Search for the cell housing the specified text and yield its [x, y] center coordinate. 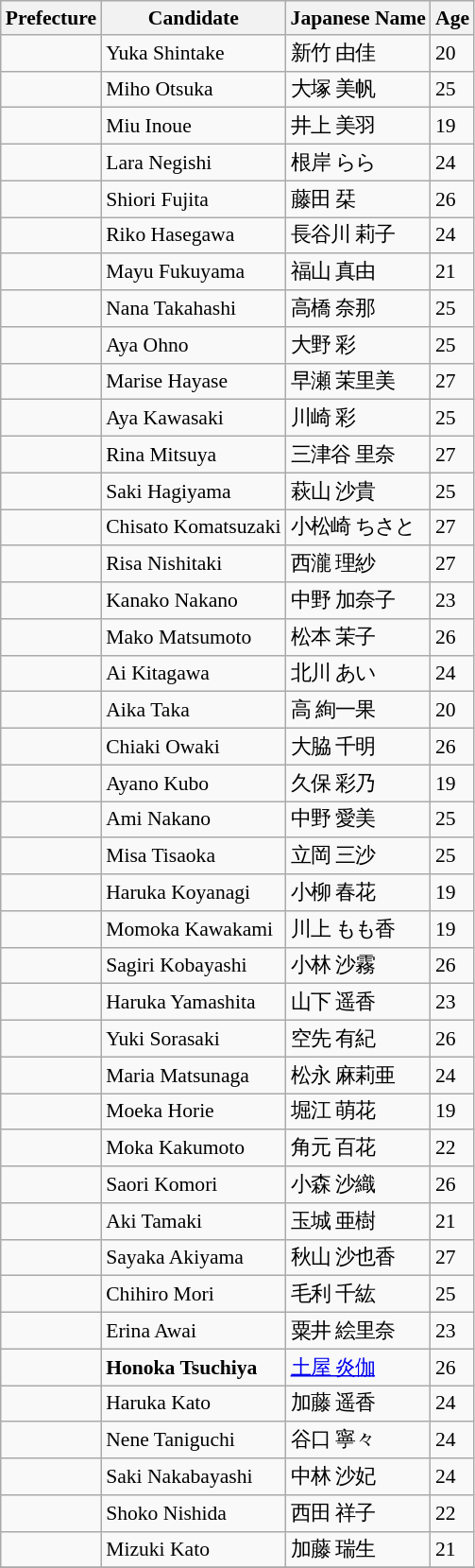
Candidate [193, 18]
Miu Inoue [193, 127]
西瀧 理紗 [359, 565]
Kanako Nakano [193, 601]
秋山 沙也香 [359, 1257]
藤田 栞 [359, 198]
山下 遥香 [359, 1002]
川崎 彩 [359, 418]
Chisato Komatsuzaki [193, 527]
Mizuki Kato [193, 1550]
Age [452, 18]
Japanese Name [359, 18]
Ayano Kubo [193, 783]
小林 沙霧 [359, 966]
小柳 春花 [359, 892]
中野 愛美 [359, 820]
Rina Mitsuya [193, 456]
Nana Takahashi [193, 308]
谷口 寧々 [359, 1440]
土屋 炎伽 [359, 1367]
松本 茉子 [359, 637]
Risa Nishitaki [193, 565]
中野 加奈子 [359, 601]
立岡 三沙 [359, 856]
萩山 沙貴 [359, 491]
Haruka Kato [193, 1404]
Yuki Sorasaki [193, 1040]
Marise Hayase [193, 382]
Moeka Horie [193, 1111]
Aya Ohno [193, 346]
角元 百花 [359, 1149]
新竹 由佳 [359, 53]
空先 有紀 [359, 1040]
西田 祥子 [359, 1514]
Misa Tisaoka [193, 856]
Miho Otsuka [193, 89]
Mayu Fukuyama [193, 272]
毛利 千紘 [359, 1295]
根岸 らら [359, 163]
高橋 奈那 [359, 308]
玉城 亜樹 [359, 1221]
小松崎 ちさと [359, 527]
久保 彩乃 [359, 783]
Chihiro Mori [193, 1295]
Riko Hasegawa [193, 236]
Moka Kakumoto [193, 1149]
小森 沙織 [359, 1185]
高 絢一果 [359, 711]
井上 美羽 [359, 127]
Haruka Yamashita [193, 1002]
松永 麻莉亜 [359, 1076]
Sagiri Kobayashi [193, 966]
堀江 萌花 [359, 1111]
Lara Negishi [193, 163]
Mako Matsumoto [193, 637]
Aki Tamaki [193, 1221]
大野 彩 [359, 346]
Aya Kawasaki [193, 418]
Chiaki Owaki [193, 747]
粟井 絵里奈 [359, 1331]
加藤 瑞生 [359, 1550]
Saki Hagiyama [193, 491]
Erina Awai [193, 1331]
三津谷 里奈 [359, 456]
Shoko Nishida [193, 1514]
中林 沙妃 [359, 1476]
Sayaka Akiyama [193, 1257]
Honoka Tsuchiya [193, 1367]
長谷川 莉子 [359, 236]
早瀬 茉里美 [359, 382]
大塚 美帆 [359, 89]
北川 あい [359, 673]
Saki Nakabayashi [193, 1476]
Yuka Shintake [193, 53]
Nene Taniguchi [193, 1440]
Momoka Kawakami [193, 930]
Saori Komori [193, 1185]
加藤 遥香 [359, 1404]
川上 もも香 [359, 930]
Haruka Koyanagi [193, 892]
福山 真由 [359, 272]
Ami Nakano [193, 820]
Maria Matsunaga [193, 1076]
Aika Taka [193, 711]
Prefecture [51, 18]
Ai Kitagawa [193, 673]
大脇 千明 [359, 747]
Shiori Fujita [193, 198]
